Search for the cell housing the specified text and yield its [x, y] center coordinate. 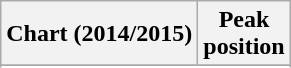
Peakposition [244, 34]
Chart (2014/2015) [100, 34]
